Detect which cell encompasses the target text, then output its (x, y) center coordinate. 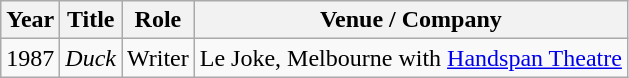
1987 (30, 58)
Le Joke, Melbourne with Handspan Theatre (410, 58)
Venue / Company (410, 20)
Role (158, 20)
Duck (91, 58)
Writer (158, 58)
Title (91, 20)
Year (30, 20)
